Search for the cell housing the specified text and yield its (x, y) center coordinate. 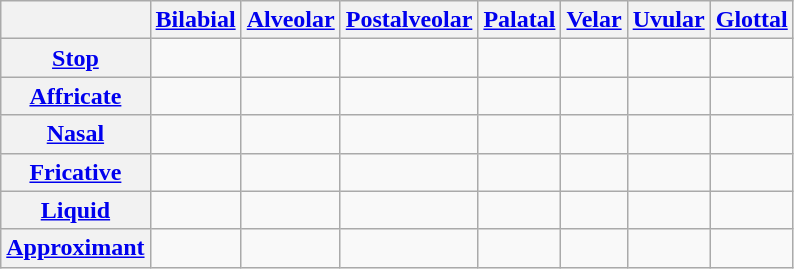
Postalveolar (409, 20)
Stop (76, 58)
Affricate (76, 96)
Liquid (76, 210)
Fricative (76, 172)
Bilabial (196, 20)
Nasal (76, 134)
Velar (594, 20)
Alveolar (290, 20)
Uvular (668, 20)
Glottal (752, 20)
Palatal (520, 20)
Approximant (76, 248)
